For the text-containing cell, return its midpoint in [x, y] coordinate format. 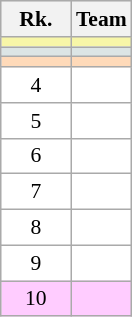
10 [36, 299]
8 [36, 228]
Rk. [36, 19]
7 [36, 192]
4 [36, 85]
9 [36, 263]
Team [102, 19]
5 [36, 121]
6 [36, 156]
